Locate the cell with the specified text and output its (x, y) center coordinate. 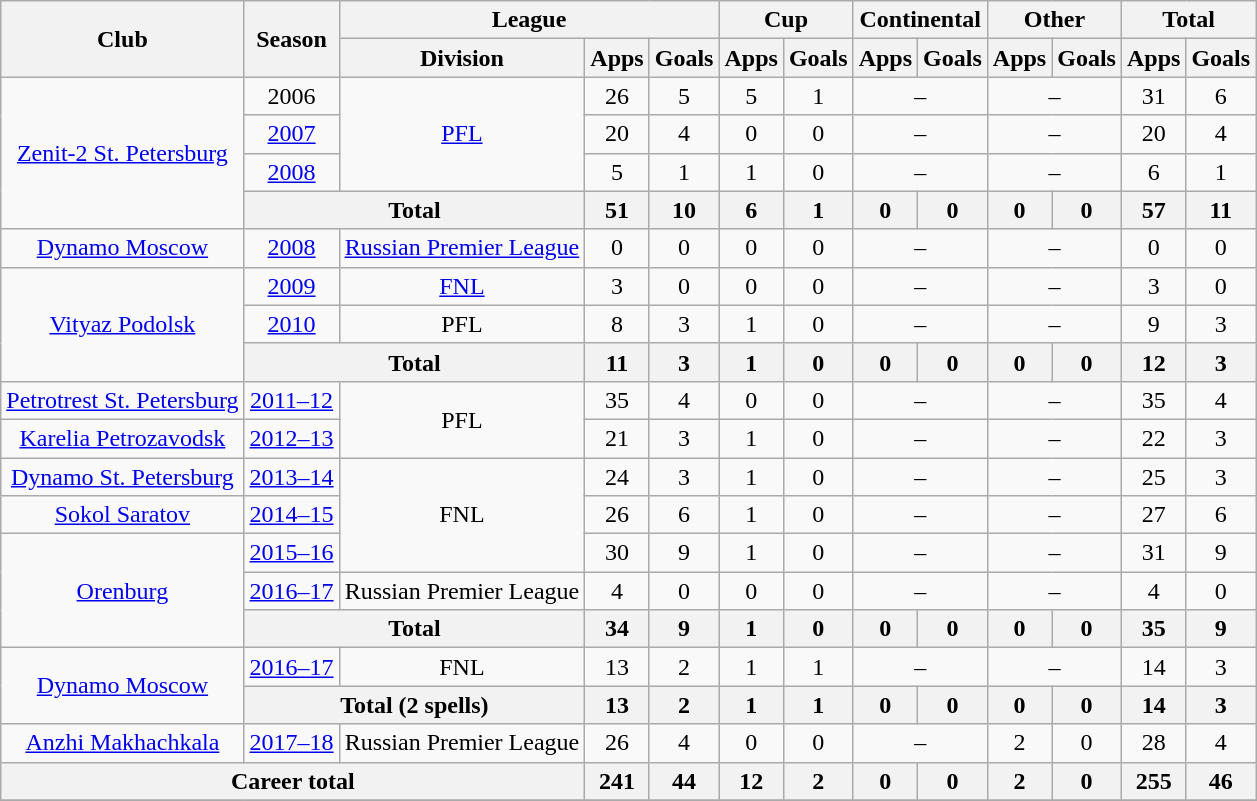
Total (2 spells) (414, 705)
2009 (292, 286)
2010 (292, 324)
51 (617, 210)
2007 (292, 134)
Division (462, 58)
Karelia Petrozavodsk (122, 438)
2014–15 (292, 515)
2011–12 (292, 400)
10 (684, 210)
Career total (293, 781)
Club (122, 39)
22 (1153, 438)
Other (1054, 20)
255 (1153, 781)
League (529, 20)
34 (617, 629)
2017–18 (292, 743)
Dynamo St. Petersburg (122, 477)
46 (1221, 781)
8 (617, 324)
2013–14 (292, 477)
2006 (292, 96)
28 (1153, 743)
2015–16 (292, 553)
Orenburg (122, 591)
Season (292, 39)
24 (617, 477)
27 (1153, 515)
44 (684, 781)
2012–13 (292, 438)
Cup (786, 20)
25 (1153, 477)
Sokol Saratov (122, 515)
Vityaz Podolsk (122, 324)
Continental (920, 20)
57 (1153, 210)
Petrotrest St. Petersburg (122, 400)
30 (617, 553)
241 (617, 781)
Zenit-2 St. Petersburg (122, 153)
Anzhi Makhachkala (122, 743)
21 (617, 438)
